Scan for the cell matching the given text and deliver its (x, y) coordinate at center. 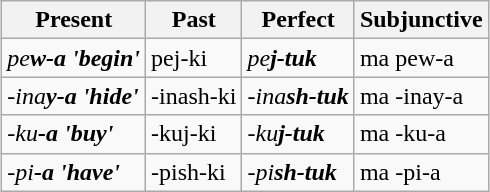
pej-tuk (298, 58)
-pi-a 'have' (74, 172)
ma -ku-a (421, 134)
-inash-tuk (298, 96)
ma -pi-a (421, 172)
Past (194, 20)
Perfect (298, 20)
-pish-tuk (298, 172)
Present (74, 20)
-kuj-tuk (298, 134)
-kuj-ki (194, 134)
-inash-ki (194, 96)
-ku-a 'buy' (74, 134)
pew-a 'begin' (74, 58)
ma pew-a (421, 58)
Subjunctive (421, 20)
pej-ki (194, 58)
ma -inay-a (421, 96)
-pish-ki (194, 172)
-inay-a 'hide' (74, 96)
